Provide the [X, Y] coordinate of the cell's center where the given text is located.  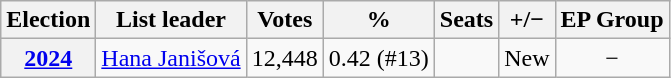
+/− [527, 20]
New [527, 58]
Votes [284, 20]
List leader [171, 20]
Election [48, 20]
− [612, 58]
0.42 (#13) [378, 58]
% [378, 20]
EP Group [612, 20]
12,448 [284, 58]
Hana Janišová [171, 58]
Seats [466, 20]
2024 [48, 58]
